Search for the cell housing the specified text and yield its (X, Y) center coordinate. 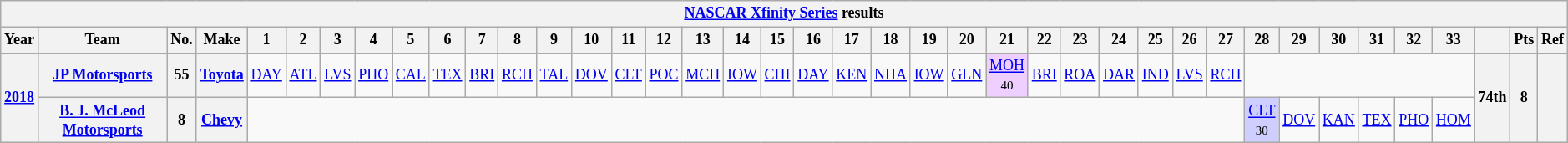
Ref (1553, 40)
4 (374, 40)
16 (813, 40)
CHI (777, 75)
JP Motorsports (102, 75)
Year (20, 40)
6 (448, 40)
11 (628, 40)
5 (411, 40)
31 (1377, 40)
17 (852, 40)
20 (967, 40)
CLT (628, 75)
KAN (1339, 120)
30 (1339, 40)
POC (664, 75)
26 (1189, 40)
7 (483, 40)
Toyota (222, 75)
CLT30 (1262, 120)
55 (182, 75)
10 (591, 40)
33 (1454, 40)
21 (1007, 40)
14 (743, 40)
IND (1156, 75)
74th (1493, 97)
HOM (1454, 120)
13 (703, 40)
25 (1156, 40)
18 (891, 40)
2018 (20, 97)
CAL (411, 75)
MCH (703, 75)
15 (777, 40)
29 (1299, 40)
ROA (1080, 75)
28 (1262, 40)
32 (1414, 40)
19 (928, 40)
22 (1044, 40)
2 (303, 40)
NHA (891, 75)
DAR (1119, 75)
9 (554, 40)
Chevy (222, 120)
24 (1119, 40)
27 (1226, 40)
NASCAR Xfinity Series results (784, 13)
MOH40 (1007, 75)
Pts (1525, 40)
Team (102, 40)
3 (337, 40)
KEN (852, 75)
Make (222, 40)
12 (664, 40)
B. J. McLeod Motorsports (102, 120)
GLN (967, 75)
ATL (303, 75)
No. (182, 40)
1 (266, 40)
23 (1080, 40)
TAL (554, 75)
